Find where the given text appears and provide that cell's center as [X, Y] coordinate. 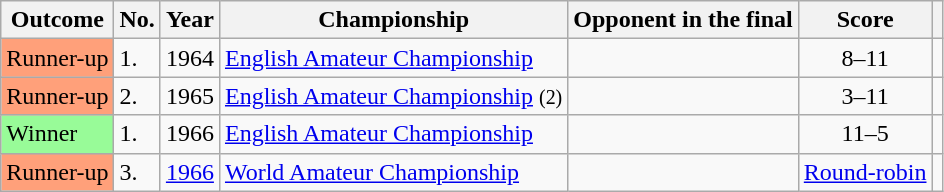
Winner [58, 134]
Opponent in the final [683, 20]
No. [137, 20]
Outcome [58, 20]
1965 [190, 96]
Round-robin [865, 172]
8–11 [865, 58]
English Amateur Championship (2) [393, 96]
11–5 [865, 134]
Championship [393, 20]
3–11 [865, 96]
1964 [190, 58]
3. [137, 172]
Year [190, 20]
2. [137, 96]
World Amateur Championship [393, 172]
Score [865, 20]
